Return [x, y] of the center of cell containing provided text 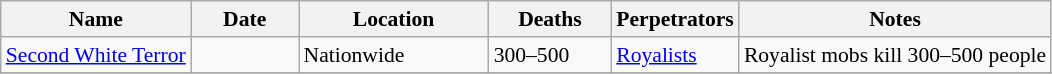
Location [393, 19]
Notes [895, 19]
Second White Terror [96, 55]
Perpetrators [675, 19]
Nationwide [393, 55]
Name [96, 19]
Deaths [550, 19]
300–500 [550, 55]
Royalists [675, 55]
Royalist mobs kill 300–500 people [895, 55]
Date [245, 19]
